For the text-containing cell, return its midpoint in [X, Y] coordinate format. 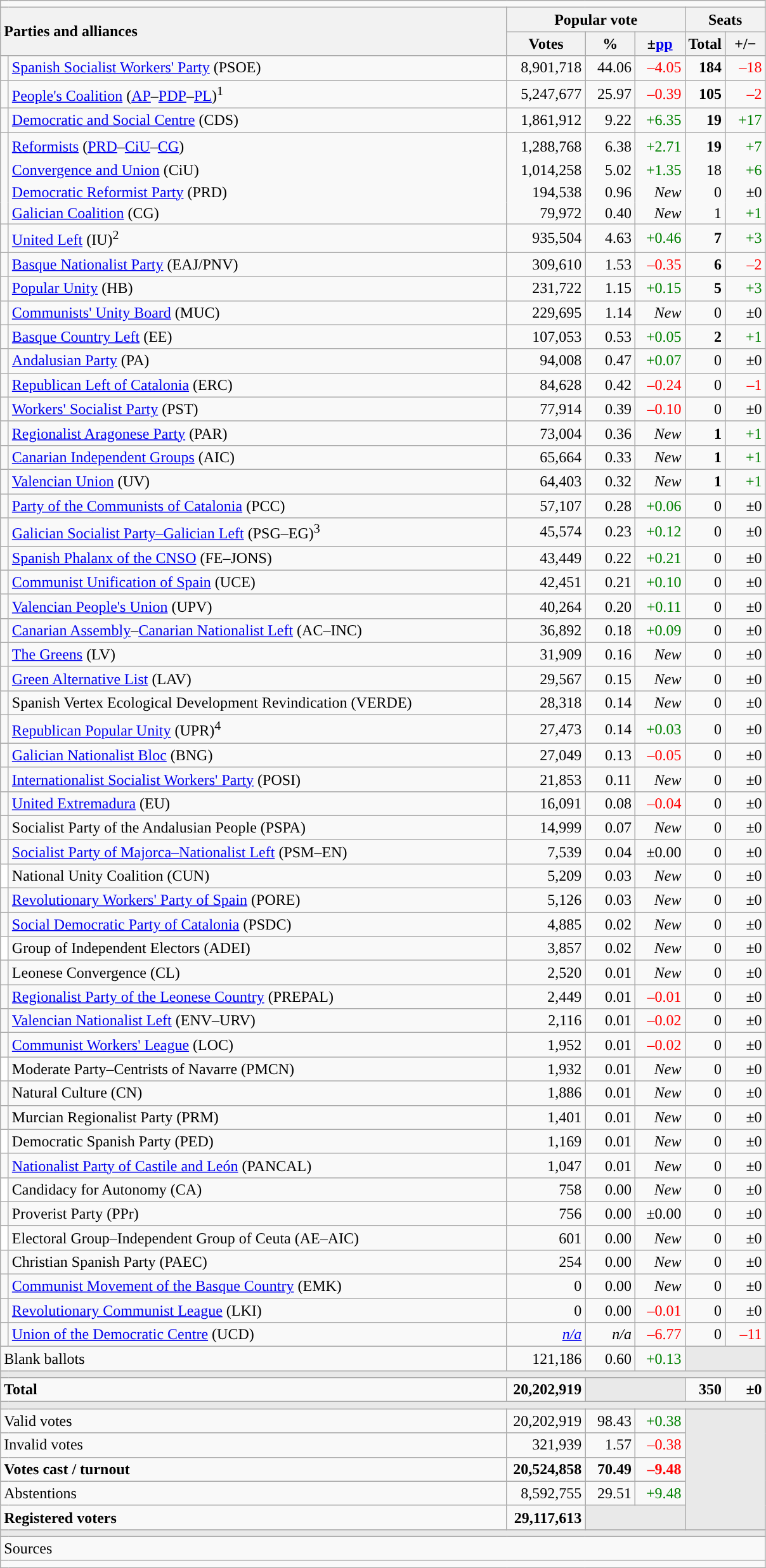
+0.11 [659, 606]
Nationalist Party of Castile and León (PANCAL) [257, 1165]
+0.09 [659, 630]
–0.05 [659, 755]
+0.38 [659, 1421]
77,914 [546, 409]
1.14 [610, 313]
40,264 [546, 606]
64,403 [546, 481]
8,901,718 [546, 68]
+6 [746, 171]
Workers' Socialist Party (PST) [257, 409]
Basque Nationalist Party (EAJ/PNV) [257, 264]
0.08 [610, 803]
Valencian People's Union (UPV) [257, 606]
0.42 [610, 385]
5,209 [546, 876]
Democratic Reformist Party (PRD) [257, 191]
0.21 [610, 582]
Democratic and Social Centre (CDS) [257, 120]
Revolutionary Communist League (LKI) [257, 1311]
–0.35 [659, 264]
Seats [725, 20]
United Extremadura (EU) [257, 803]
0.07 [610, 827]
The Greens (LV) [257, 654]
Electoral Group–Independent Group of Ceuta (AE–AIC) [257, 1238]
Valencian Union (UV) [257, 481]
Invalid votes [254, 1445]
8,592,755 [546, 1493]
5,126 [546, 900]
27,473 [546, 729]
84,628 [546, 385]
1,288,768 [546, 146]
Union of the Democratic Centre (UCD) [257, 1335]
935,504 [546, 238]
98.43 [610, 1421]
0.53 [610, 337]
Moderate Party–Centrists of Navarre (PMCN) [257, 1069]
Galician Coalition (CG) [257, 213]
–0.04 [659, 803]
1.15 [610, 288]
107,053 [546, 337]
Group of Independent Electors (ADEI) [257, 949]
756 [546, 1214]
Regionalist Aragonese Party (PAR) [257, 433]
Communist Workers' League (LOC) [257, 1045]
+0.07 [659, 361]
29,567 [546, 678]
Valencian Nationalist Left (ENV–URV) [257, 1021]
44.06 [610, 68]
43,449 [546, 558]
0.04 [610, 852]
36,892 [546, 630]
0.96 [610, 191]
±pp [659, 44]
758 [546, 1189]
1,861,912 [546, 120]
20,524,858 [546, 1469]
0.20 [610, 606]
16,091 [546, 803]
–1 [746, 385]
United Left (IU)2 [257, 238]
+0.12 [659, 533]
Sources [383, 1548]
Regionalist Party of the Leonese Country (PREPAL) [257, 997]
0.36 [610, 433]
Galician Nationalist Bloc (BNG) [257, 755]
0.16 [610, 654]
0.22 [610, 558]
–18 [746, 68]
5.02 [610, 171]
–0.39 [659, 94]
6.38 [610, 146]
73,004 [546, 433]
309,610 [546, 264]
28,318 [546, 703]
0.47 [610, 361]
Basque Country Left (EE) [257, 337]
184 [705, 68]
0.18 [610, 630]
Popular vote [596, 20]
+/− [746, 44]
Socialist Party of Majorca–Nationalist Left (PSM–EN) [257, 852]
2 [705, 337]
+0.03 [659, 729]
+0.15 [659, 288]
65,664 [546, 457]
+0.06 [659, 506]
29.51 [610, 1493]
–6.77 [659, 1335]
Proverist Party (PPr) [257, 1214]
29,117,613 [546, 1517]
1,014,258 [546, 171]
1,047 [546, 1165]
Republican Left of Catalonia (ERC) [257, 385]
Canarian Independent Groups (AIC) [257, 457]
5,247,677 [546, 94]
6 [705, 264]
121,186 [546, 1359]
+7 [746, 146]
31,909 [546, 654]
0.32 [610, 481]
14,999 [546, 827]
Murcian Regionalist Party (PRM) [257, 1117]
+9.48 [659, 1493]
254 [546, 1262]
Popular Unity (HB) [257, 288]
5 [705, 288]
Leonese Convergence (CL) [257, 973]
Spanish Vertex Ecological Development Revindication (VERDE) [257, 703]
0.39 [610, 409]
+6.35 [659, 120]
321,939 [546, 1445]
0.23 [610, 533]
2,449 [546, 997]
79,972 [546, 213]
0.60 [610, 1359]
Internationalist Socialist Workers' Party (POSI) [257, 779]
4,885 [546, 924]
Registered voters [254, 1517]
94,008 [546, 361]
–0.38 [659, 1445]
Natural Culture (CN) [257, 1093]
3,857 [546, 949]
–9.48 [659, 1469]
27,049 [546, 755]
Communist Movement of the Basque Country (EMK) [257, 1286]
+1.35 [659, 171]
Candidacy for Autonomy (CA) [257, 1189]
194,538 [546, 191]
0.15 [610, 678]
7,539 [546, 852]
Andalusian Party (PA) [257, 361]
Votes [546, 44]
–0.10 [659, 409]
7 [705, 238]
70.49 [610, 1469]
Valid votes [254, 1421]
2,520 [546, 973]
2,116 [546, 1021]
57,107 [546, 506]
% [610, 44]
Spanish Phalanx of the CNSO (FE–JONS) [257, 558]
Party of the Communists of Catalonia (PCC) [257, 506]
+2.71 [659, 146]
+0.21 [659, 558]
Republican Popular Unity (UPR)4 [257, 729]
+0.10 [659, 582]
Socialist Party of the Andalusian People (PSPA) [257, 827]
18 [705, 171]
105 [705, 94]
Reformists (PRD–CiU–CG) [257, 146]
Canarian Assembly–Canarian Nationalist Left (AC–INC) [257, 630]
4.63 [610, 238]
1,932 [546, 1069]
+0.46 [659, 238]
+17 [746, 120]
Green Alternative List (LAV) [257, 678]
–4.05 [659, 68]
1.57 [610, 1445]
People's Coalition (AP–PDP–PL)1 [257, 94]
Social Democratic Party of Catalonia (PSDC) [257, 924]
1,401 [546, 1117]
Convergence and Union (CiU) [257, 171]
0.11 [610, 779]
Blank ballots [254, 1359]
+0.05 [659, 337]
0.40 [610, 213]
Abstentions [254, 1493]
231,722 [546, 288]
0.13 [610, 755]
25.97 [610, 94]
1,169 [546, 1141]
1.53 [610, 264]
9.22 [610, 120]
1,886 [546, 1093]
National Unity Coalition (CUN) [257, 876]
Galician Socialist Party–Galician Left (PSG–EG)3 [257, 533]
Revolutionary Workers' Party of Spain (PORE) [257, 900]
601 [546, 1238]
Votes cast / turnout [254, 1469]
Spanish Socialist Workers' Party (PSOE) [257, 68]
0.28 [610, 506]
Communist Unification of Spain (UCE) [257, 582]
21,853 [546, 779]
Communists' Unity Board (MUC) [257, 313]
Parties and alliances [254, 32]
Christian Spanish Party (PAEC) [257, 1262]
1,952 [546, 1045]
–11 [746, 1335]
350 [705, 1390]
–0.24 [659, 385]
+0.13 [659, 1359]
229,695 [546, 313]
42,451 [546, 582]
Democratic Spanish Party (PED) [257, 1141]
0.33 [610, 457]
45,574 [546, 533]
